Search for the cell housing the specified text and yield its (x, y) center coordinate. 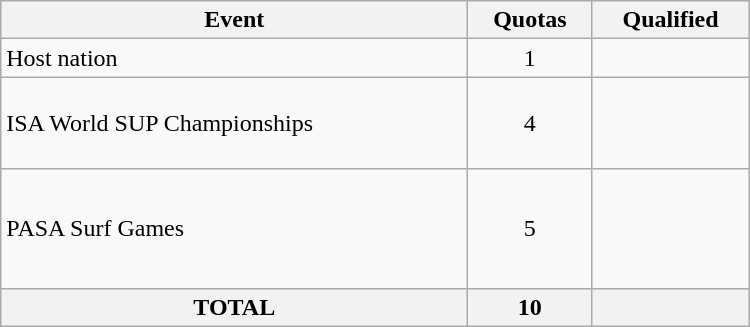
10 (530, 307)
Event (234, 20)
1 (530, 58)
PASA Surf Games (234, 228)
Quotas (530, 20)
ISA World SUP Championships (234, 123)
TOTAL (234, 307)
5 (530, 228)
Host nation (234, 58)
4 (530, 123)
Qualified (670, 20)
